Locate the cell with the specified text and output its (X, Y) center coordinate. 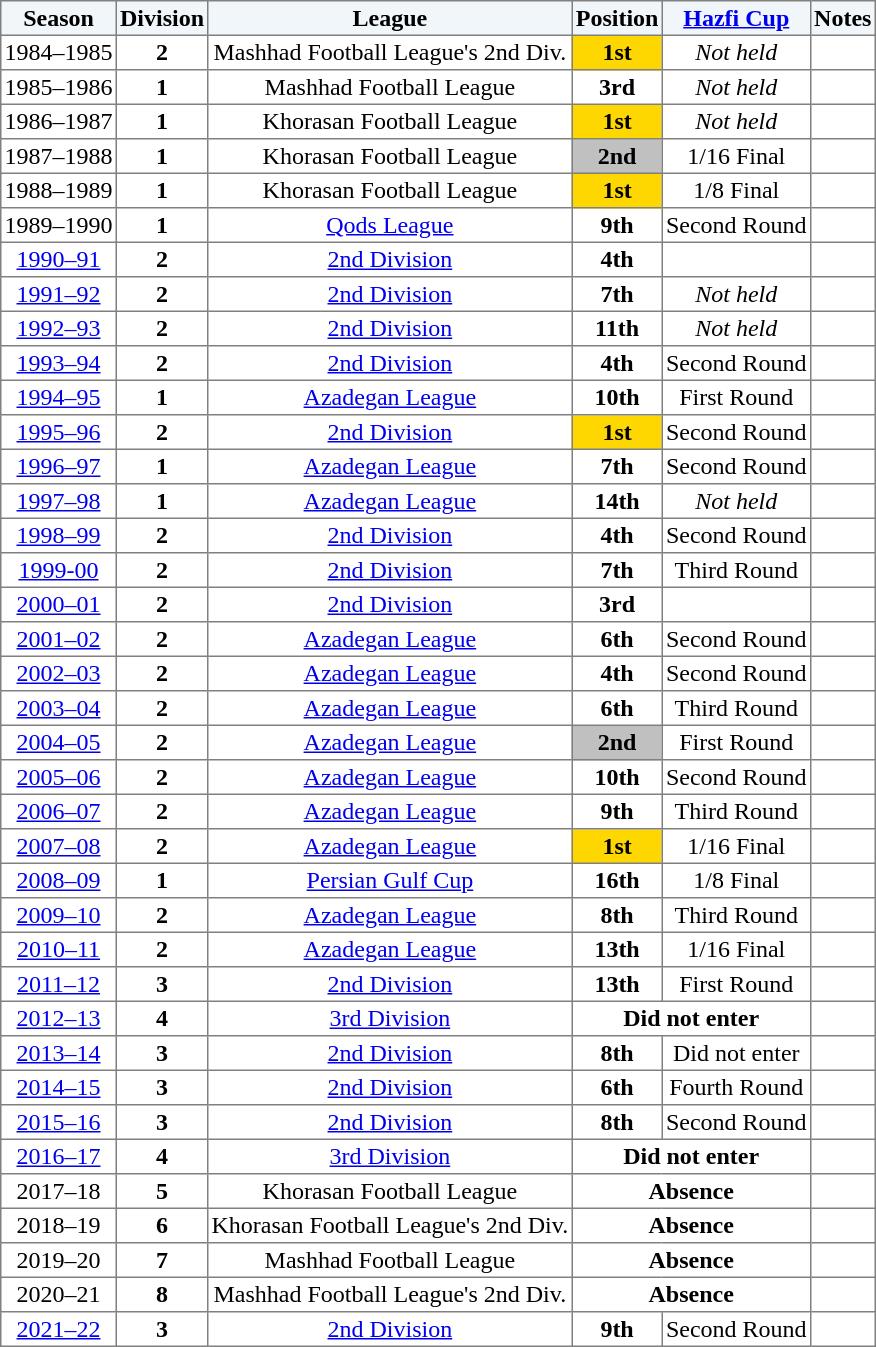
1986–1987 (59, 121)
2017–18 (59, 1191)
2012–13 (59, 1018)
Khorasan Football League's 2nd Div. (390, 1225)
1999-00 (59, 570)
2014–15 (59, 1087)
8 (162, 1294)
Persian Gulf Cup (390, 880)
1991–92 (59, 294)
2016–17 (59, 1156)
2000–01 (59, 604)
League (390, 18)
1987–1988 (59, 156)
7 (162, 1260)
2001–02 (59, 639)
5 (162, 1191)
1995–96 (59, 432)
2006–07 (59, 811)
2002–03 (59, 673)
2003–04 (59, 708)
2010–11 (59, 949)
2021–22 (59, 1329)
Notes (842, 18)
14th (617, 501)
2011–12 (59, 984)
1985–1986 (59, 87)
2015–16 (59, 1122)
2005–06 (59, 777)
16th (617, 880)
1988–1989 (59, 190)
2004–05 (59, 742)
Fourth Round (736, 1087)
1998–99 (59, 535)
1997–98 (59, 501)
6 (162, 1225)
2013–14 (59, 1053)
1990–91 (59, 259)
2019–20 (59, 1260)
2008–09 (59, 880)
1996–97 (59, 466)
1992–93 (59, 328)
Hazfi Cup (736, 18)
2007–08 (59, 846)
11th (617, 328)
1984–1985 (59, 52)
1993–94 (59, 363)
2020–21 (59, 1294)
2009–10 (59, 915)
Position (617, 18)
Season (59, 18)
2018–19 (59, 1225)
1994–95 (59, 397)
Division (162, 18)
1989–1990 (59, 225)
Qods League (390, 225)
